For the text-containing cell, return its midpoint in [X, Y] coordinate format. 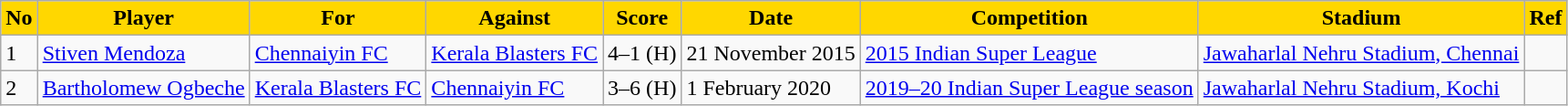
3–6 (H) [642, 88]
Score [642, 18]
1 February 2020 [771, 88]
Stadium [1361, 18]
2015 Indian Super League [1030, 53]
2 [19, 88]
Player [144, 18]
1 [19, 53]
Stiven Mendoza [144, 53]
Jawaharlal Nehru Stadium, Kochi [1361, 88]
Date [771, 18]
For [338, 18]
4–1 (H) [642, 53]
No [19, 18]
Competition [1030, 18]
Jawaharlal Nehru Stadium, Chennai [1361, 53]
Bartholomew Ogbeche [144, 88]
2019–20 Indian Super League season [1030, 88]
21 November 2015 [771, 53]
Against [515, 18]
Ref [1545, 18]
